Return [x, y] of the center of cell containing provided text 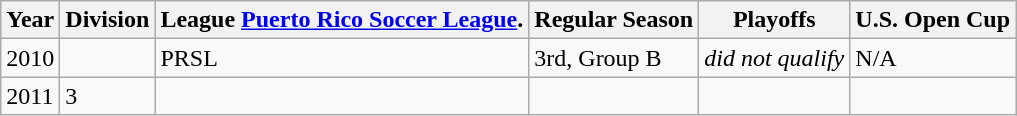
2011 [30, 96]
League Puerto Rico Soccer League. [342, 20]
Playoffs [774, 20]
Year [30, 20]
PRSL [342, 58]
3rd, Group B [614, 58]
N/A [933, 58]
Division [108, 20]
2010 [30, 58]
3 [108, 96]
U.S. Open Cup [933, 20]
Regular Season [614, 20]
did not qualify [774, 58]
